Capture the cell that displays the provided text and extract its [x, y] central coordinate. 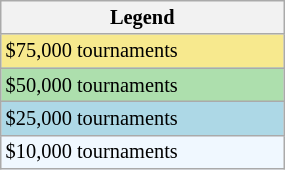
$50,000 tournaments [142, 85]
$10,000 tournaments [142, 152]
$75,000 tournaments [142, 51]
$25,000 tournaments [142, 118]
Legend [142, 17]
